Determine the [x, y] coordinate at the center of the cell enclosing the given text.  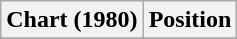
Position [190, 20]
Chart (1980) [72, 20]
